Locate the cell with the specified text and output its [X, Y] center coordinate. 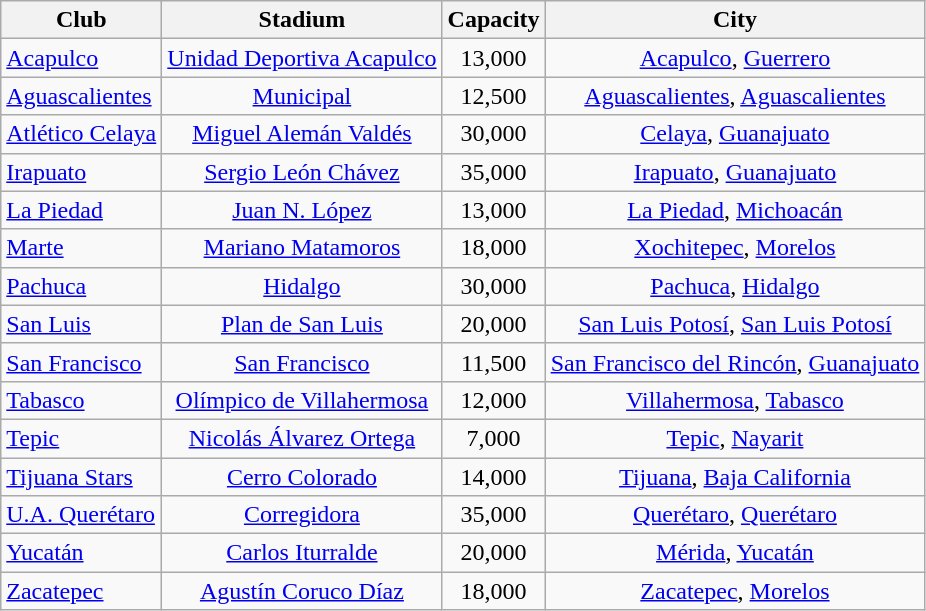
Tepic, Nayarit [735, 438]
Zacatepec [82, 591]
Villahermosa, Tabasco [735, 400]
Aguascalientes, Aguascalientes [735, 96]
Pachuca [82, 286]
Capacity [494, 20]
Carlos Iturralde [302, 553]
Irapuato [82, 172]
Unidad Deportiva Acapulco [302, 58]
Tabasco [82, 400]
Club [82, 20]
Tijuana, Baja California [735, 477]
Hidalgo [302, 286]
Cerro Colorado [302, 477]
San Francisco del Rincón, Guanajuato [735, 362]
Nicolás Álvarez Ortega [302, 438]
Yucatán [82, 553]
Pachuca, Hidalgo [735, 286]
7,000 [494, 438]
11,500 [494, 362]
Atlético Celaya [82, 134]
La Piedad [82, 210]
Marte [82, 248]
Plan de San Luis [302, 324]
Stadium [302, 20]
Municipal [302, 96]
Olímpico de Villahermosa [302, 400]
Tepic [82, 438]
City [735, 20]
12,000 [494, 400]
Juan N. López [302, 210]
Aguascalientes [82, 96]
Querétaro, Querétaro [735, 515]
La Piedad, Michoacán [735, 210]
Celaya, Guanajuato [735, 134]
Mariano Matamoros [302, 248]
14,000 [494, 477]
Acapulco [82, 58]
Tijuana Stars [82, 477]
San Luis [82, 324]
Irapuato, Guanajuato [735, 172]
Mérida, Yucatán [735, 553]
U.A. Querétaro [82, 515]
San Luis Potosí, San Luis Potosí [735, 324]
Miguel Alemán Valdés [302, 134]
Sergio León Chávez [302, 172]
Corregidora [302, 515]
Xochitepec, Morelos [735, 248]
Acapulco, Guerrero [735, 58]
Zacatepec, Morelos [735, 591]
Agustín Coruco Díaz [302, 591]
12,500 [494, 96]
